Search for the cell housing the specified text and yield its [X, Y] center coordinate. 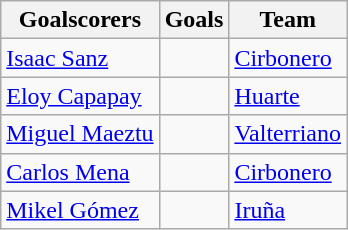
Isaac Sanz [80, 58]
Eloy Capapay [80, 96]
Goalscorers [80, 20]
Mikel Gómez [80, 210]
Miguel Maeztu [80, 134]
Valterriano [288, 134]
Team [288, 20]
Goals [194, 20]
Carlos Mena [80, 172]
Iruña [288, 210]
Huarte [288, 96]
